Provide the (x, y) coordinate of the cell's center where the given text is located.  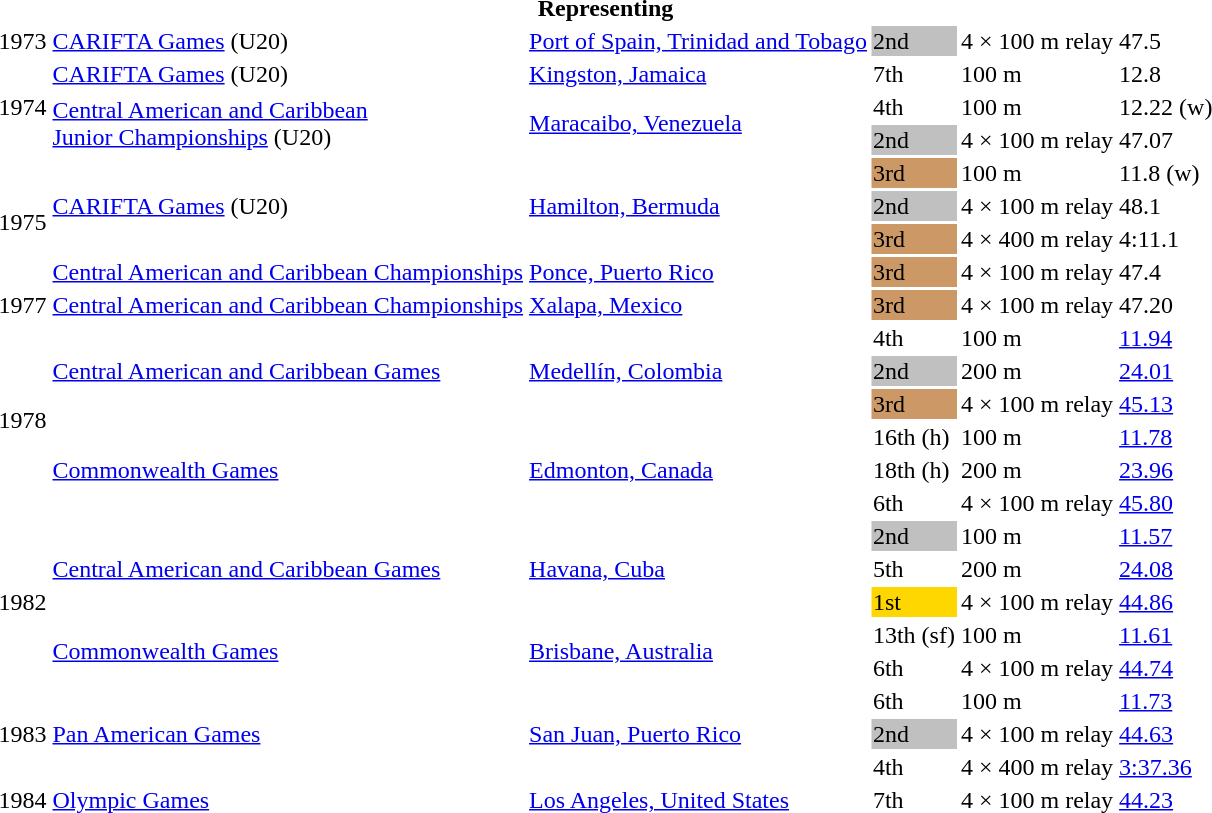
Kingston, Jamaica (698, 74)
Edmonton, Canada (698, 470)
Brisbane, Australia (698, 652)
18th (h) (914, 470)
Medellín, Colombia (698, 371)
Xalapa, Mexico (698, 305)
Hamilton, Bermuda (698, 206)
1st (914, 602)
7th (914, 74)
5th (914, 569)
Central American and CaribbeanJunior Championships (U20) (288, 124)
Ponce, Puerto Rico (698, 272)
Maracaibo, Venezuela (698, 124)
Pan American Games (288, 734)
13th (sf) (914, 635)
Port of Spain, Trinidad and Tobago (698, 41)
16th (h) (914, 437)
Havana, Cuba (698, 569)
San Juan, Puerto Rico (698, 734)
